Locate the cell with the specified text and output its [X, Y] center coordinate. 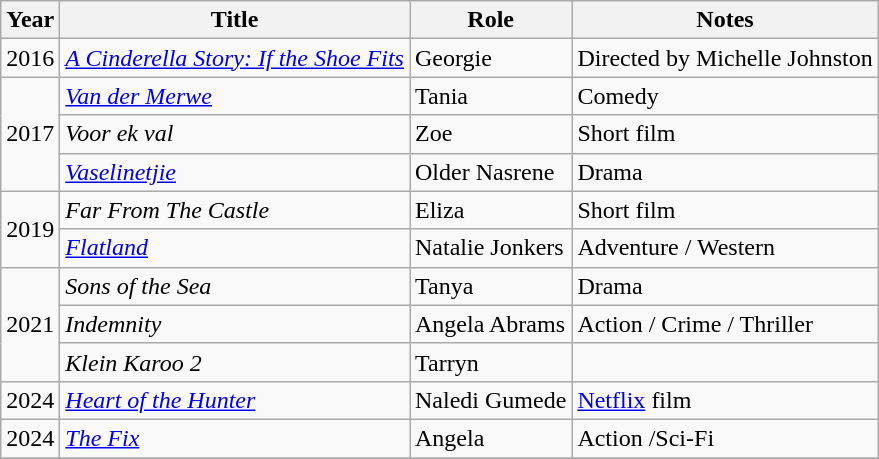
Natalie Jonkers [491, 248]
Far From The Castle [235, 210]
Tarryn [491, 362]
2021 [30, 324]
Klein Karoo 2 [235, 362]
Eliza [491, 210]
Heart of the Hunter [235, 400]
Action / Crime / Thriller [725, 324]
Comedy [725, 96]
Angela Abrams [491, 324]
2019 [30, 229]
Title [235, 20]
The Fix [235, 438]
Directed by Michelle Johnston [725, 58]
Action /Sci-Fi [725, 438]
Naledi Gumede [491, 400]
Angela [491, 438]
A Cinderella Story: If the Shoe Fits [235, 58]
Flatland [235, 248]
Vaselinetjie [235, 172]
Adventure / Western [725, 248]
Older Nasrene [491, 172]
Van der Merwe [235, 96]
Tanya [491, 286]
Notes [725, 20]
Zoe [491, 134]
Year [30, 20]
Sons of the Sea [235, 286]
Netflix film [725, 400]
Tania [491, 96]
Indemnity [235, 324]
Role [491, 20]
2017 [30, 134]
Georgie [491, 58]
Voor ek val [235, 134]
2016 [30, 58]
